For the text-containing cell, return its midpoint in [X, Y] coordinate format. 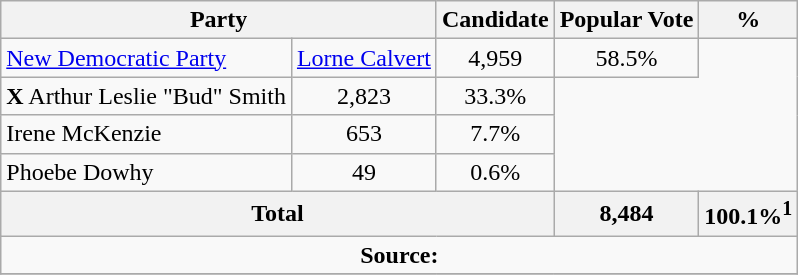
100.1%1 [748, 214]
Popular Vote [626, 20]
4,959 [495, 58]
Party [219, 20]
653 [364, 134]
8,484 [626, 214]
X Arthur Leslie "Bud" Smith [146, 96]
33.3% [495, 96]
7.7% [495, 134]
Total [278, 214]
% [748, 20]
Phoebe Dowhy [146, 172]
0.6% [495, 172]
Irene McKenzie [146, 134]
49 [364, 172]
58.5% [626, 58]
2,823 [364, 96]
New Democratic Party [146, 58]
Source: [400, 255]
Candidate [495, 20]
Lorne Calvert [364, 58]
